Output the (X, Y) coordinate of the center of the cell containing the given text.  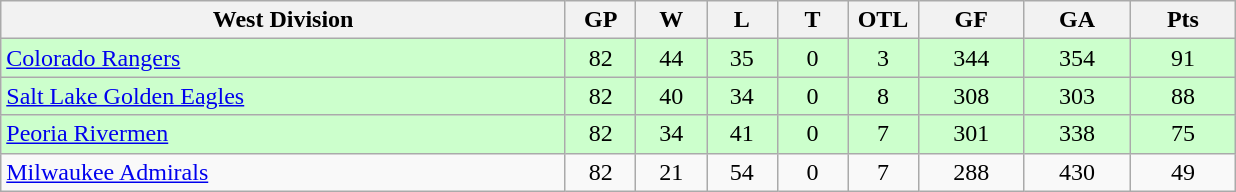
Colorado Rangers (284, 58)
Pts (1183, 20)
GP (600, 20)
354 (1077, 58)
91 (1183, 58)
Salt Lake Golden Eagles (284, 96)
40 (672, 96)
Milwaukee Admirals (284, 172)
OTL (884, 20)
49 (1183, 172)
GA (1077, 20)
West Division (284, 20)
288 (971, 172)
T (812, 20)
430 (1077, 172)
W (672, 20)
21 (672, 172)
GF (971, 20)
3 (884, 58)
338 (1077, 134)
Peoria Rivermen (284, 134)
35 (742, 58)
301 (971, 134)
L (742, 20)
303 (1077, 96)
308 (971, 96)
54 (742, 172)
44 (672, 58)
75 (1183, 134)
344 (971, 58)
88 (1183, 96)
41 (742, 134)
8 (884, 96)
